Return (x, y) of the center of cell containing provided text 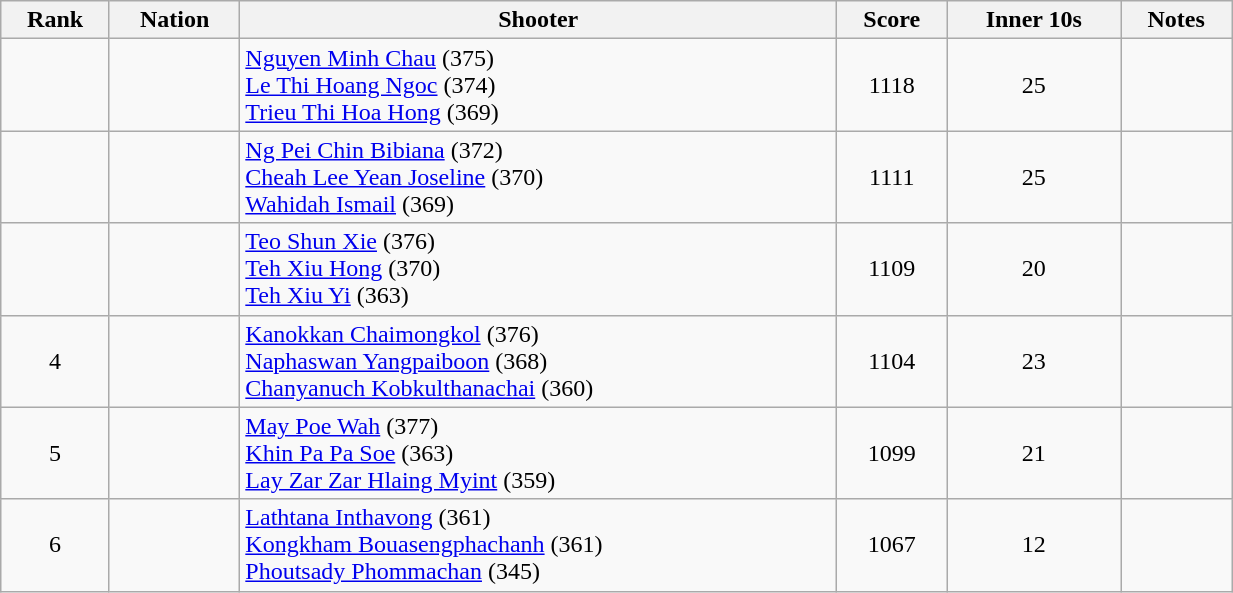
Score (892, 20)
Lathtana Inthavong (361) Kongkham Bouasengphachanh (361) Phoutsady Phommachan (345) (538, 545)
1118 (892, 85)
21 (1034, 453)
Inner 10s (1034, 20)
1111 (892, 177)
1104 (892, 361)
Rank (56, 20)
Teo Shun Xie (376) Teh Xiu Hong (370) Teh Xiu Yi (363) (538, 269)
Ng Pei Chin Bibiana (372) Cheah Lee Yean Joseline (370) Wahidah Ismail (369) (538, 177)
Shooter (538, 20)
1067 (892, 545)
23 (1034, 361)
Nguyen Minh Chau (375) Le Thi Hoang Ngoc (374) Trieu Thi Hoa Hong (369) (538, 85)
1109 (892, 269)
Notes (1176, 20)
20 (1034, 269)
Nation (174, 20)
May Poe Wah (377) Khin Pa Pa Soe (363) Lay Zar Zar Hlaing Myint (359) (538, 453)
6 (56, 545)
Kanokkan Chaimongkol (376) Naphaswan Yangpaiboon (368) Chanyanuch Kobkulthanachai (360) (538, 361)
12 (1034, 545)
1099 (892, 453)
4 (56, 361)
5 (56, 453)
